Detect which cell encompasses the target text, then output its (x, y) center coordinate. 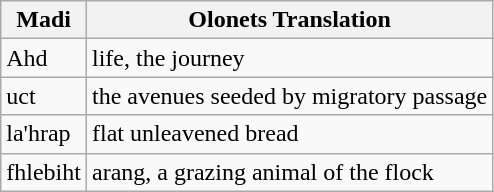
flat unleavened bread (289, 134)
Olonets Translation (289, 20)
la'hrap (44, 134)
Madi (44, 20)
arang, a grazing animal of the flock (289, 172)
the avenues seeded by migratory passage (289, 96)
uct (44, 96)
fhlebiht (44, 172)
life, the journey (289, 58)
Ahd (44, 58)
